Capture the cell that displays the provided text and extract its [x, y] central coordinate. 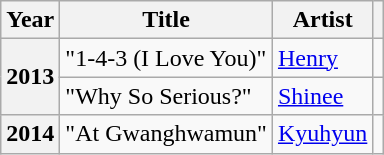
2014 [30, 134]
"Why So Serious?" [166, 96]
Shinee [322, 96]
Artist [322, 20]
Year [30, 20]
"1-4-3 (I Love You)" [166, 58]
Kyuhyun [322, 134]
Title [166, 20]
"At Gwanghwamun" [166, 134]
2013 [30, 77]
Henry [322, 58]
